Output the [x, y] coordinate of the center of the cell containing the given text.  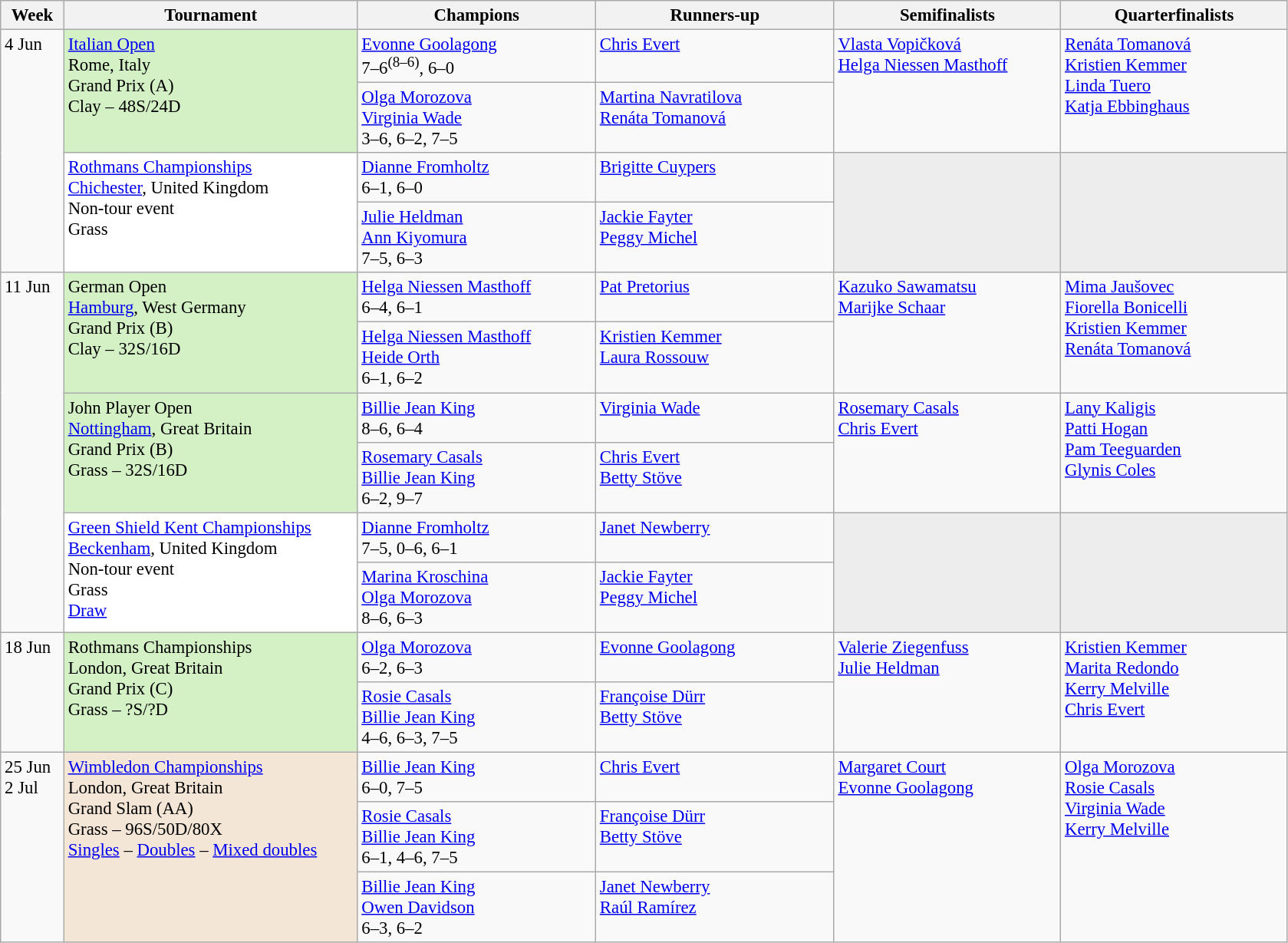
Valerie Ziegenfuss Julie Heldman [947, 692]
Evonne Goolagong [715, 657]
Italian Open Rome, Italy Grand Prix (A) Clay – 48S/24D [210, 92]
Kristien Kemmer Marita Redondo Kerry Melville Chris Evert [1174, 692]
Helga Niessen Masthoff Heide Orth 6–1, 6–2 [477, 358]
Brigitte Cuypers [715, 178]
Chris Evert Betty Stöve [715, 477]
Helga Niessen Masthoff 6–4, 6–1 [477, 298]
Dianne Fromholtz6–1, 6–0 [477, 178]
Renáta Tomanová Kristien Kemmer Linda Tuero Katja Ebbinghaus [1174, 92]
Billie Jean King6–0, 7–5 [477, 776]
Wimbledon ChampionshipsLondon, Great BritainGrand Slam (AA) Grass – 96S/50D/80XSingles – Doubles – Mixed doubles [210, 847]
Dianne Fromholtz7–5, 0–6, 6–1 [477, 537]
Janet Newberry Raúl Ramírez [715, 907]
Pat Pretorius [715, 298]
Billie Jean King 8–6, 6–4 [477, 417]
25 Jun2 Jul [32, 847]
Tournament [210, 15]
Rosie Casals Billie Jean King 4–6, 6–3, 7–5 [477, 717]
Margaret Court Evonne Goolagong [947, 847]
German Open Hamburg, West Germany Grand Prix (B) Clay – 32S/16D [210, 333]
Martina Navratilova Renáta Tomanová [715, 118]
Billie Jean King Owen Davidson6–3, 6–2 [477, 907]
Vlasta Vopičková Helga Niessen Masthoff [947, 92]
Champions [477, 15]
11 Jun [32, 453]
Quarterfinalists [1174, 15]
Olga Morozova Rosie Casals Virginia Wade Kerry Melville [1174, 847]
Rothmans Championships Chichester, United KingdomNon-tour eventGrass [210, 213]
Rosemary Casals Billie Jean King 6–2, 9–7 [477, 477]
18 Jun [32, 692]
Lany Kaligis Patti Hogan Pam Teeguarden Glynis Coles [1174, 453]
John Player Open Nottingham, Great Britain Grand Prix (B) Grass – 32S/16D [210, 453]
Olga Morozova Virginia Wade 3–6, 6–2, 7–5 [477, 118]
Green Shield Kent Championships Beckenham, United KingdomNon-tour eventGrassDraw [210, 572]
Rosie Casals Billie Jean King6–1, 4–6, 7–5 [477, 837]
Evonne Goolagong 7–6(8–6), 6–0 [477, 57]
Julie Heldman Ann Kiyomura7–5, 6–3 [477, 238]
Semifinalists [947, 15]
Marina Kroschina Olga Morozova8–6, 6–3 [477, 597]
Rothmans Championships London, Great Britain Grand Prix (C) Grass – ?S/?D [210, 692]
4 Jun [32, 152]
Olga Morozova 6–2, 6–3 [477, 657]
Janet Newberry [715, 537]
Kazuko Sawamatsu Marijke Schaar [947, 333]
Virginia Wade [715, 417]
Runners-up [715, 15]
Week [32, 15]
Mima Jaušovec Fiorella Bonicelli Kristien Kemmer Renáta Tomanová [1174, 333]
Rosemary Casals Chris Evert [947, 453]
Kristien Kemmer Laura Rossouw [715, 358]
